Provide the (x, y) coordinate of the cell's center where the given text is located.  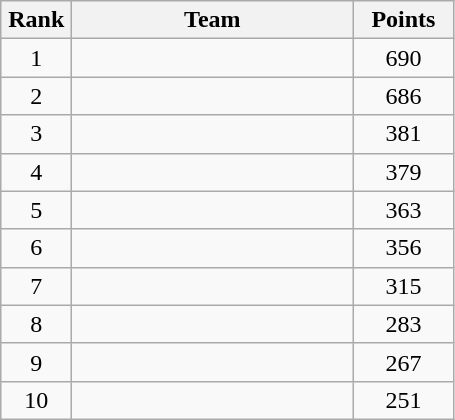
5 (36, 210)
363 (404, 210)
9 (36, 362)
267 (404, 362)
10 (36, 400)
Team (212, 20)
7 (36, 286)
690 (404, 58)
379 (404, 172)
283 (404, 324)
8 (36, 324)
251 (404, 400)
3 (36, 134)
2 (36, 96)
315 (404, 286)
Points (404, 20)
356 (404, 248)
1 (36, 58)
686 (404, 96)
6 (36, 248)
381 (404, 134)
4 (36, 172)
Rank (36, 20)
